Locate the cell with the specified text and output its (x, y) center coordinate. 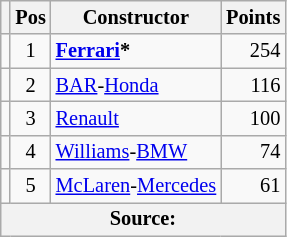
254 (253, 51)
4 (30, 152)
Pos (30, 17)
2 (30, 85)
Williams-BMW (136, 152)
74 (253, 152)
Points (253, 17)
116 (253, 85)
100 (253, 118)
1 (30, 51)
Ferrari* (136, 51)
BAR-Honda (136, 85)
Constructor (136, 17)
5 (30, 186)
61 (253, 186)
3 (30, 118)
Source: (143, 219)
McLaren-Mercedes (136, 186)
Renault (136, 118)
